Search for the cell housing the specified text and yield its [x, y] center coordinate. 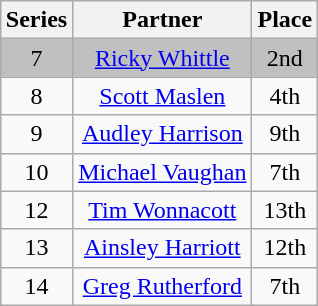
7 [36, 58]
Series [36, 20]
Ainsley Harriott [162, 248]
Greg Rutherford [162, 286]
12 [36, 210]
Audley Harrison [162, 134]
4th [285, 96]
13th [285, 210]
Place [285, 20]
Ricky Whittle [162, 58]
12th [285, 248]
9 [36, 134]
Tim Wonnacott [162, 210]
Scott Maslen [162, 96]
8 [36, 96]
14 [36, 286]
Partner [162, 20]
2nd [285, 58]
9th [285, 134]
Michael Vaughan [162, 172]
13 [36, 248]
10 [36, 172]
